Identify which cell holds the provided text, then report its (X, Y) central coordinate. 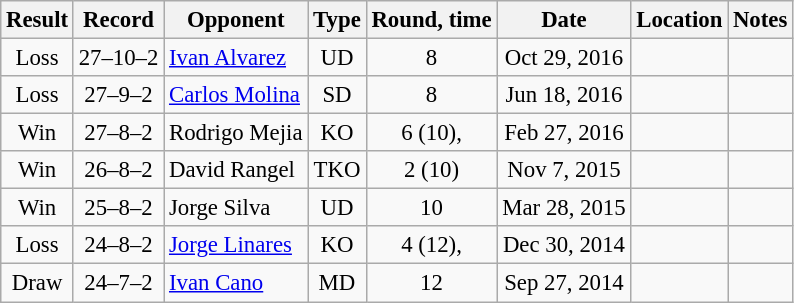
Date (564, 20)
Opponent (236, 20)
27–10–2 (118, 58)
Rodrigo Mejia (236, 133)
TKO (337, 170)
6 (10), (432, 133)
Location (680, 20)
Type (337, 20)
10 (432, 208)
Dec 30, 2014 (564, 245)
Notes (760, 20)
Ivan Alvarez (236, 58)
4 (12), (432, 245)
Round, time (432, 20)
2 (10) (432, 170)
Sep 27, 2014 (564, 283)
24–8–2 (118, 245)
Jorge Silva (236, 208)
Mar 28, 2015 (564, 208)
David Rangel (236, 170)
27–8–2 (118, 133)
Carlos Molina (236, 95)
Jun 18, 2016 (564, 95)
Jorge Linares (236, 245)
Result (38, 20)
25–8–2 (118, 208)
SD (337, 95)
Draw (38, 283)
24–7–2 (118, 283)
Oct 29, 2016 (564, 58)
Record (118, 20)
26–8–2 (118, 170)
27–9–2 (118, 95)
MD (337, 283)
Ivan Cano (236, 283)
Nov 7, 2015 (564, 170)
Feb 27, 2016 (564, 133)
12 (432, 283)
